Detect which cell encompasses the target text, then output its (X, Y) center coordinate. 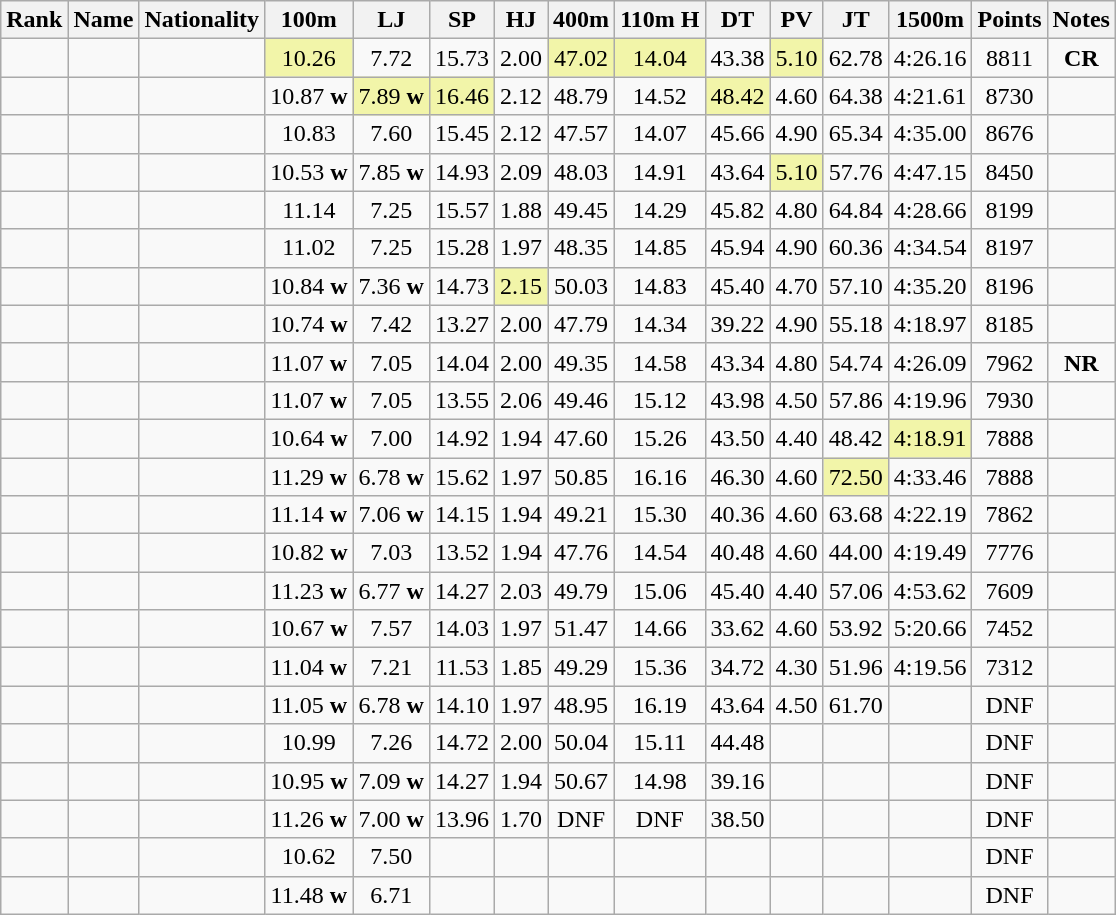
50.04 (582, 743)
1500m (930, 20)
61.70 (856, 705)
10.53 w (309, 172)
8185 (1010, 324)
49.45 (582, 210)
7776 (1010, 553)
44.00 (856, 553)
14.91 (660, 172)
14.66 (660, 629)
11.26 w (309, 819)
14.29 (660, 210)
7312 (1010, 667)
Points (1010, 20)
15.26 (660, 438)
7609 (1010, 591)
15.57 (462, 210)
7.50 (391, 857)
6.77 w (391, 591)
10.67 w (309, 629)
Name (104, 20)
4:19.49 (930, 553)
7930 (1010, 400)
15.62 (462, 477)
15.36 (660, 667)
15.11 (660, 743)
11.23 w (309, 591)
Notes (1081, 20)
45.82 (738, 210)
49.79 (582, 591)
4:26.16 (930, 58)
7.60 (391, 134)
40.48 (738, 553)
48.79 (582, 96)
14.98 (660, 781)
14.03 (462, 629)
10.99 (309, 743)
14.73 (462, 286)
7.06 w (391, 515)
10.74 w (309, 324)
1.88 (522, 210)
7452 (1010, 629)
49.29 (582, 667)
110m H (660, 20)
14.07 (660, 134)
7862 (1010, 515)
50.03 (582, 286)
7.00 (391, 438)
10.26 (309, 58)
48.95 (582, 705)
8730 (1010, 96)
2.15 (522, 286)
4:26.09 (930, 362)
10.64 w (309, 438)
14.52 (660, 96)
49.35 (582, 362)
2.06 (522, 400)
7.26 (391, 743)
7.00 w (391, 819)
14.34 (660, 324)
400m (582, 20)
4:22.19 (930, 515)
40.36 (738, 515)
13.27 (462, 324)
CR (1081, 58)
11.14 (309, 210)
38.50 (738, 819)
39.16 (738, 781)
PV (796, 20)
JT (856, 20)
14.83 (660, 286)
LJ (391, 20)
7.85 w (391, 172)
1.70 (522, 819)
1.85 (522, 667)
13.55 (462, 400)
14.15 (462, 515)
55.18 (856, 324)
14.58 (660, 362)
8196 (1010, 286)
14.72 (462, 743)
72.50 (856, 477)
4:47.15 (930, 172)
43.98 (738, 400)
51.96 (856, 667)
50.67 (582, 781)
7.89 w (391, 96)
7962 (1010, 362)
47.76 (582, 553)
33.62 (738, 629)
48.35 (582, 248)
49.21 (582, 515)
7.21 (391, 667)
10.83 (309, 134)
44.48 (738, 743)
8450 (1010, 172)
8676 (1010, 134)
4:18.91 (930, 438)
10.87 w (309, 96)
2.09 (522, 172)
11.14 w (309, 515)
14.93 (462, 172)
64.38 (856, 96)
11.04 w (309, 667)
43.50 (738, 438)
14.85 (660, 248)
10.62 (309, 857)
4:35.20 (930, 286)
47.60 (582, 438)
11.02 (309, 248)
4:34.54 (930, 248)
HJ (522, 20)
62.78 (856, 58)
60.36 (856, 248)
Rank (34, 20)
DT (738, 20)
14.10 (462, 705)
13.96 (462, 819)
11.48 w (309, 895)
43.38 (738, 58)
7.72 (391, 58)
57.86 (856, 400)
7.36 w (391, 286)
16.19 (660, 705)
4.70 (796, 286)
4:21.61 (930, 96)
48.03 (582, 172)
43.34 (738, 362)
11.29 w (309, 477)
4:19.96 (930, 400)
5:20.66 (930, 629)
16.16 (660, 477)
NR (1081, 362)
7.42 (391, 324)
15.28 (462, 248)
39.22 (738, 324)
8811 (1010, 58)
34.72 (738, 667)
8197 (1010, 248)
47.02 (582, 58)
50.85 (582, 477)
8199 (1010, 210)
4:28.66 (930, 210)
15.06 (660, 591)
10.84 w (309, 286)
11.05 w (309, 705)
63.68 (856, 515)
16.46 (462, 96)
57.06 (856, 591)
15.73 (462, 58)
7.03 (391, 553)
4:53.62 (930, 591)
SP (462, 20)
57.10 (856, 286)
49.46 (582, 400)
4.30 (796, 667)
47.57 (582, 134)
4:33.46 (930, 477)
45.66 (738, 134)
7.09 w (391, 781)
53.92 (856, 629)
45.94 (738, 248)
51.47 (582, 629)
65.34 (856, 134)
57.76 (856, 172)
54.74 (856, 362)
4:18.97 (930, 324)
64.84 (856, 210)
4:35.00 (930, 134)
10.82 w (309, 553)
14.92 (462, 438)
13.52 (462, 553)
46.30 (738, 477)
6.71 (391, 895)
15.45 (462, 134)
2.03 (522, 591)
15.30 (660, 515)
14.54 (660, 553)
10.95 w (309, 781)
7.57 (391, 629)
100m (309, 20)
15.12 (660, 400)
4:19.56 (930, 667)
47.79 (582, 324)
Nationality (202, 20)
11.53 (462, 667)
